Provide the [x, y] coordinate of the cell's center where the given text is located.  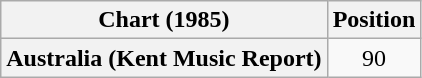
90 [374, 58]
Position [374, 20]
Chart (1985) [164, 20]
Australia (Kent Music Report) [164, 58]
